Locate the cell with the specified text and output its [X, Y] center coordinate. 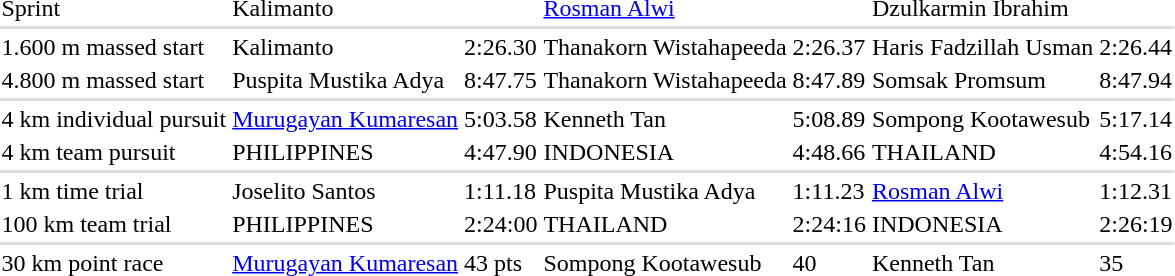
1:12.31 [1136, 191]
8:47.89 [829, 80]
1.600 m massed start [114, 47]
4 km individual pursuit [114, 119]
2:24:16 [829, 224]
Kenneth Tan [665, 119]
Sompong Kootawesub [982, 119]
2:26:19 [1136, 224]
Murugayan Kumaresan [346, 119]
5:03.58 [501, 119]
5:17.14 [1136, 119]
1:11.18 [501, 191]
4:48.66 [829, 152]
2:26.37 [829, 47]
1:11.23 [829, 191]
Haris Fadzillah Usman [982, 47]
Somsak Promsum [982, 80]
Joselito Santos [346, 191]
2:26.44 [1136, 47]
Rosman Alwi [982, 191]
8:47.75 [501, 80]
2:24:00 [501, 224]
4:47.90 [501, 152]
Kalimanto [346, 47]
4.800 m massed start [114, 80]
100 km team trial [114, 224]
1 km time trial [114, 191]
5:08.89 [829, 119]
4:54.16 [1136, 152]
4 km team pursuit [114, 152]
8:47.94 [1136, 80]
2:26.30 [501, 47]
